Extract the [x, y] coordinate from the center of the cell holding the provided text.  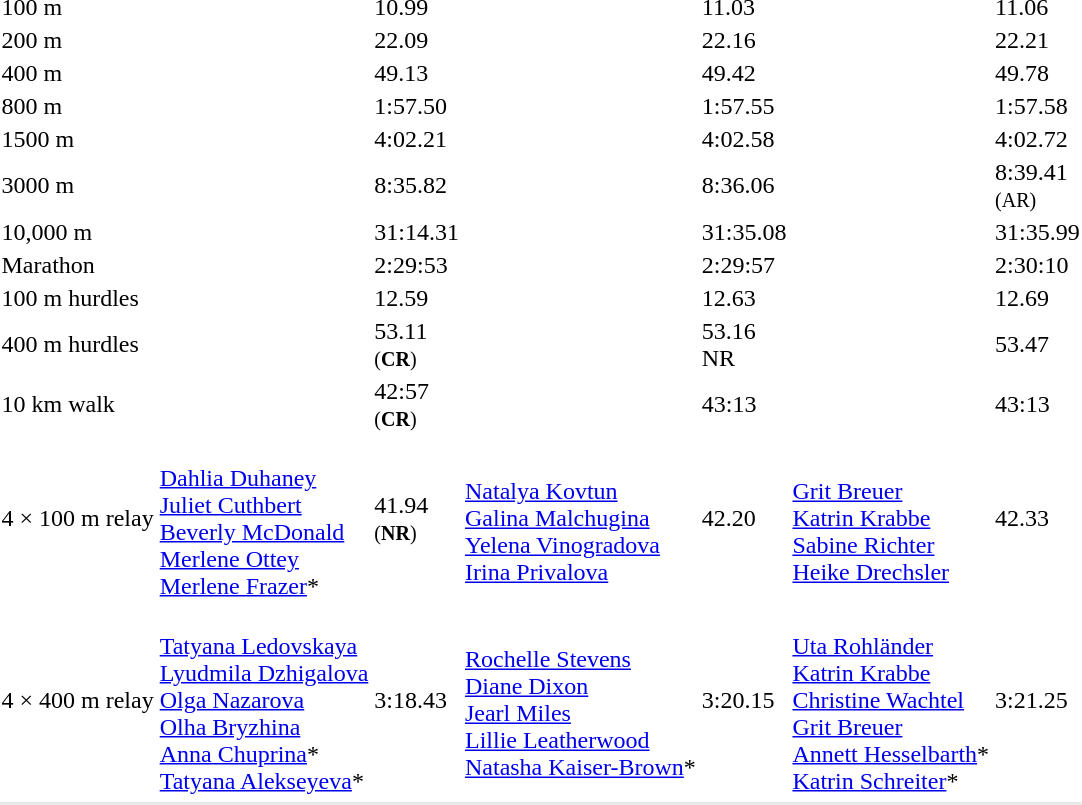
Tatyana LedovskayaLyudmila DzhigalovaOlga NazarovaOlha BryzhinaAnna Chuprina*Tatyana Alekseyeva* [264, 700]
200 m [78, 40]
49.13 [417, 73]
Uta RohländerKatrin KrabbeChristine WachtelGrit BreuerAnnett Hesselbarth*Katrin Schreiter* [891, 700]
3:20.15 [744, 700]
Natalya KovtunGalina MalchuginaYelena VinogradovaIrina Privalova [580, 518]
Marathon [78, 265]
53.47 [1038, 344]
2:29:57 [744, 265]
12.63 [744, 298]
42:57(CR) [417, 404]
42.20 [744, 518]
4 × 100 m relay [78, 518]
8:36.06 [744, 186]
3000 m [78, 186]
400 m hurdles [78, 344]
1500 m [78, 139]
8:39.41(AR) [1038, 186]
3:18.43 [417, 700]
53.16NR [744, 344]
3:21.25 [1038, 700]
49.78 [1038, 73]
22.09 [417, 40]
4 × 400 m relay [78, 700]
1:57.58 [1038, 106]
1:57.55 [744, 106]
12.59 [417, 298]
8:35.82 [417, 186]
400 m [78, 73]
Rochelle StevensDiane DixonJearl MilesLillie LeatherwoodNatasha Kaiser-Brown* [580, 700]
Dahlia DuhaneyJuliet CuthbertBeverly McDonaldMerlene OtteyMerlene Frazer* [264, 518]
Grit BreuerKatrin KrabbeSabine RichterHeike Drechsler [891, 518]
31:35.99 [1038, 232]
41.94(NR) [417, 518]
53.11(CR) [417, 344]
4:02.21 [417, 139]
42.33 [1038, 518]
31:14.31 [417, 232]
4:02.58 [744, 139]
1:57.50 [417, 106]
31:35.08 [744, 232]
2:30:10 [1038, 265]
4:02.72 [1038, 139]
800 m [78, 106]
10 km walk [78, 404]
49.42 [744, 73]
22.21 [1038, 40]
10,000 m [78, 232]
22.16 [744, 40]
2:29:53 [417, 265]
100 m hurdles [78, 298]
12.69 [1038, 298]
